For the text-containing cell, return its midpoint in [X, Y] coordinate format. 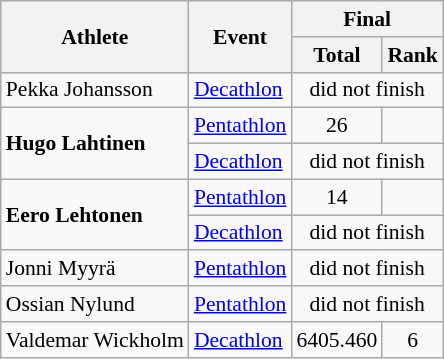
Total [336, 55]
14 [336, 197]
Valdemar Wickholm [95, 340]
Pekka Johansson [95, 90]
Final [367, 19]
Hugo Lahtinen [95, 144]
Jonni Myyrä [95, 269]
Ossian Nylund [95, 304]
26 [336, 126]
6405.460 [336, 340]
Event [240, 36]
Rank [412, 55]
Athlete [95, 36]
6 [412, 340]
Eero Lehtonen [95, 214]
